Locate the cell with the specified text and output its (x, y) center coordinate. 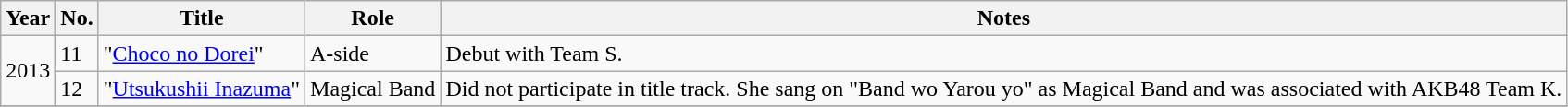
Magical Band (373, 89)
11 (77, 53)
12 (77, 89)
Did not participate in title track. She sang on "Band wo Yarou yo" as Magical Band and was associated with AKB48 Team K. (1003, 89)
Notes (1003, 18)
2013 (28, 71)
Year (28, 18)
Role (373, 18)
"Utsukushii Inazuma" (202, 89)
No. (77, 18)
Debut with Team S. (1003, 53)
"Choco no Dorei" (202, 53)
A-side (373, 53)
Title (202, 18)
